Locate the cell with the specified text and output its (X, Y) center coordinate. 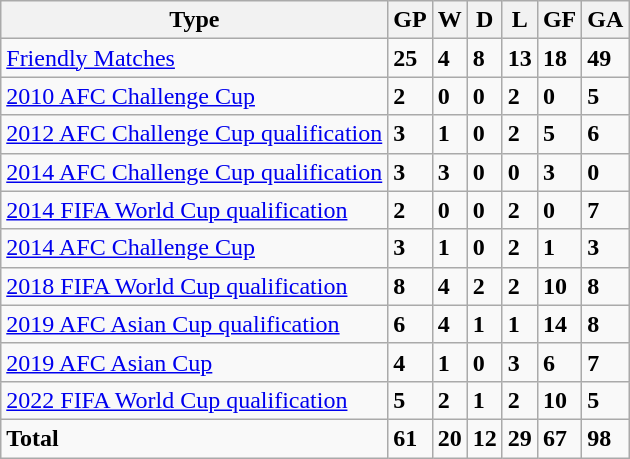
GF (559, 20)
2010 AFC Challenge Cup (194, 96)
2014 AFC Challenge Cup qualification (194, 172)
Friendly Matches (194, 58)
L (520, 20)
2012 AFC Challenge Cup qualification (194, 134)
2022 FIFA World Cup qualification (194, 400)
98 (606, 438)
W (450, 20)
D (484, 20)
2018 FIFA World Cup qualification (194, 286)
25 (410, 58)
14 (559, 324)
GP (410, 20)
20 (450, 438)
49 (606, 58)
61 (410, 438)
12 (484, 438)
67 (559, 438)
29 (520, 438)
2019 AFC Asian Cup (194, 362)
Type (194, 20)
2014 FIFA World Cup qualification (194, 210)
2014 AFC Challenge Cup (194, 248)
Total (194, 438)
GA (606, 20)
13 (520, 58)
2019 AFC Asian Cup qualification (194, 324)
18 (559, 58)
